Extract the (X, Y) coordinate from the center of the cell holding the provided text.  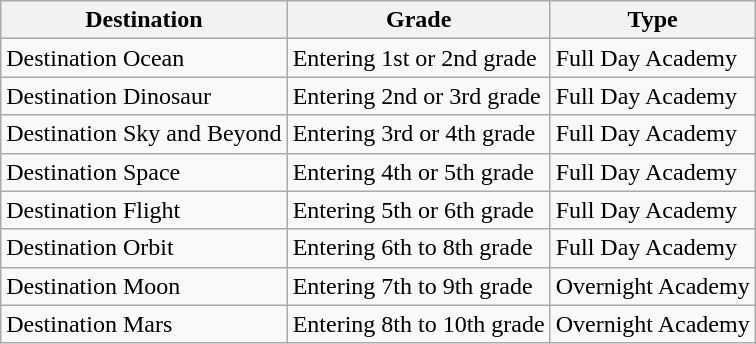
Entering 8th to 10th grade (418, 324)
Entering 7th to 9th grade (418, 286)
Entering 3rd or 4th grade (418, 134)
Destination Sky and Beyond (144, 134)
Destination (144, 20)
Destination Mars (144, 324)
Entering 2nd or 3rd grade (418, 96)
Entering 1st or 2nd grade (418, 58)
Destination Dinosaur (144, 96)
Grade (418, 20)
Destination Space (144, 172)
Entering 5th or 6th grade (418, 210)
Entering 4th or 5th grade (418, 172)
Destination Moon (144, 286)
Entering 6th to 8th grade (418, 248)
Destination Flight (144, 210)
Destination Ocean (144, 58)
Type (652, 20)
Destination Orbit (144, 248)
